Return (x, y) of the center of cell containing provided text 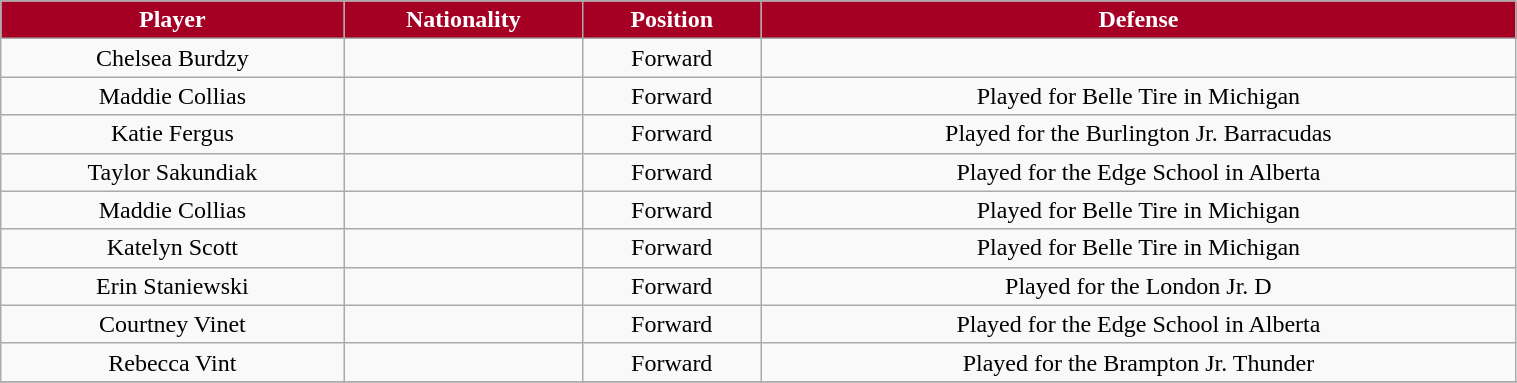
Played for the Burlington Jr. Barracudas (1138, 134)
Played for the Brampton Jr. Thunder (1138, 362)
Erin Staniewski (172, 286)
Courtney Vinet (172, 324)
Defense (1138, 20)
Chelsea Burdzy (172, 58)
Played for the London Jr. D (1138, 286)
Player (172, 20)
Taylor Sakundiak (172, 172)
Rebecca Vint (172, 362)
Katelyn Scott (172, 248)
Position (672, 20)
Katie Fergus (172, 134)
Nationality (464, 20)
